Capture the cell that displays the provided text and extract its [X, Y] central coordinate. 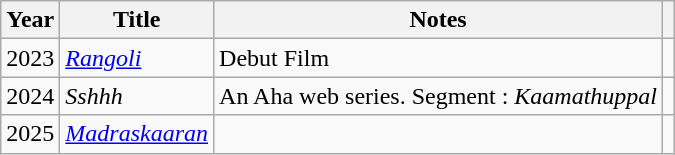
Rangoli [137, 58]
Madraskaaran [137, 134]
Sshhh [137, 96]
Title [137, 20]
Notes [438, 20]
Year [30, 20]
An Aha web series. Segment : Kaamathuppal [438, 96]
2025 [30, 134]
Debut Film [438, 58]
2024 [30, 96]
2023 [30, 58]
